Extract the (x, y) coordinate from the center of the cell holding the provided text.  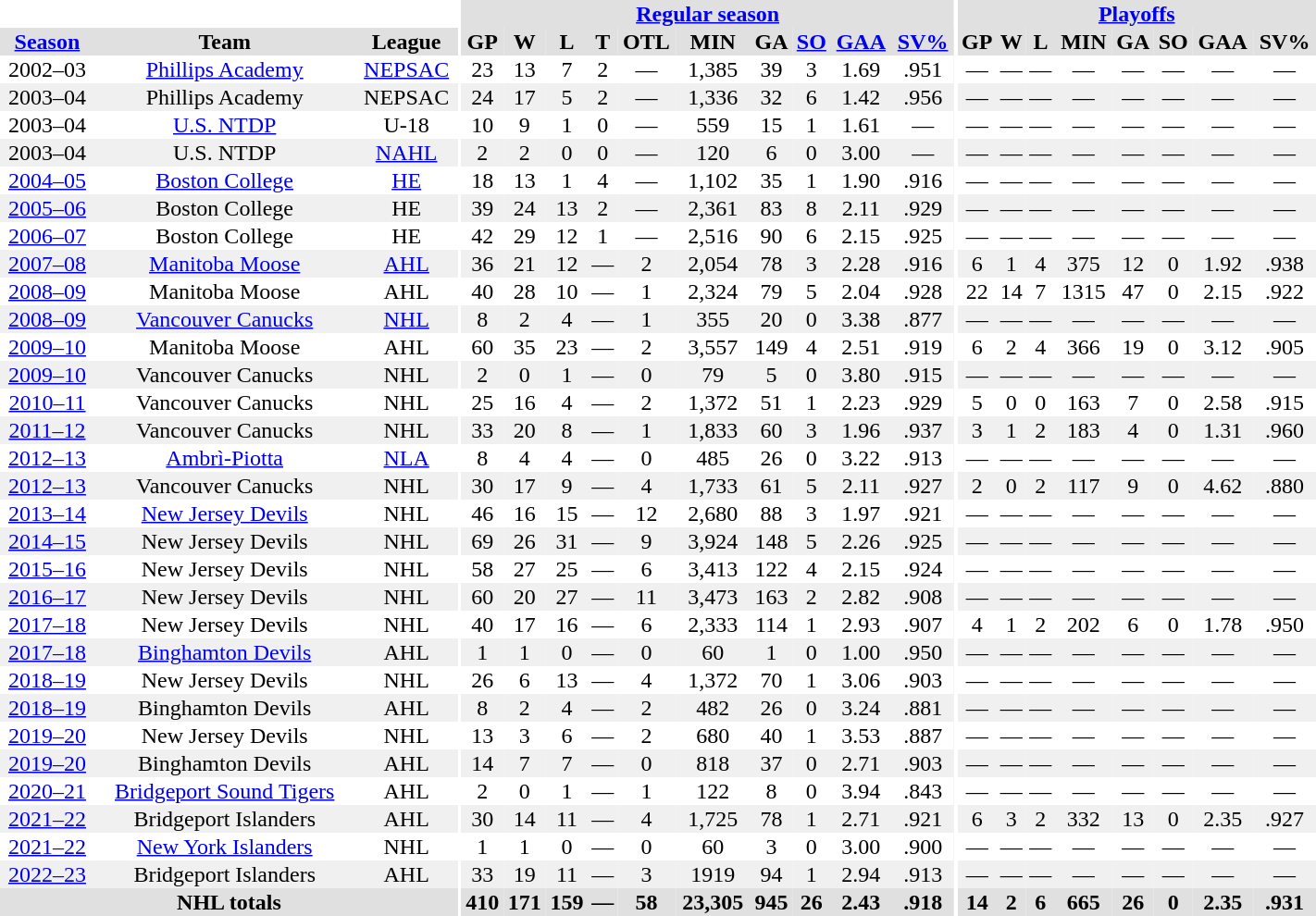
.843 (923, 791)
.960 (1285, 430)
3.94 (861, 791)
1.97 (861, 514)
.931 (1285, 902)
.881 (923, 708)
2.43 (861, 902)
T (602, 42)
2,324 (713, 291)
2006–07 (47, 236)
4.62 (1223, 486)
171 (525, 902)
NHL totals (230, 902)
.924 (923, 569)
Team (225, 42)
482 (713, 708)
3.24 (861, 708)
.951 (923, 69)
29 (525, 236)
2.93 (861, 625)
.907 (923, 625)
2.82 (861, 597)
818 (713, 763)
1.31 (1223, 430)
2011–12 (47, 430)
2,680 (713, 514)
94 (772, 874)
355 (713, 319)
183 (1083, 430)
22 (977, 291)
1.90 (861, 180)
46 (482, 514)
.880 (1285, 486)
88 (772, 514)
3,413 (713, 569)
3.38 (861, 319)
2,361 (713, 208)
.905 (1285, 347)
148 (772, 541)
18 (482, 180)
2,516 (713, 236)
.919 (923, 347)
69 (482, 541)
League (405, 42)
117 (1083, 486)
2.58 (1223, 402)
.908 (923, 597)
332 (1083, 819)
1.42 (861, 97)
3,473 (713, 597)
1.78 (1223, 625)
70 (772, 680)
3.06 (861, 680)
410 (482, 902)
2.26 (861, 541)
1,833 (713, 430)
Bridgeport Sound Tigers (225, 791)
2.04 (861, 291)
NAHL (405, 153)
1,102 (713, 180)
2.51 (861, 347)
.928 (923, 291)
2016–17 (47, 597)
3.12 (1223, 347)
.900 (923, 847)
.956 (923, 97)
Ambrì-Piotta (225, 458)
3.80 (861, 375)
2020–21 (47, 791)
665 (1083, 902)
485 (713, 458)
1919 (713, 874)
2,333 (713, 625)
NLA (405, 458)
159 (567, 902)
375 (1083, 264)
.922 (1285, 291)
2.94 (861, 874)
1.96 (861, 430)
83 (772, 208)
28 (525, 291)
559 (713, 125)
2007–08 (47, 264)
37 (772, 763)
61 (772, 486)
23,305 (713, 902)
Season (47, 42)
2005–06 (47, 208)
1315 (1083, 291)
3,557 (713, 347)
1.69 (861, 69)
3.53 (861, 736)
945 (772, 902)
2013–14 (47, 514)
3,924 (713, 541)
1.92 (1223, 264)
2014–15 (47, 541)
.938 (1285, 264)
.937 (923, 430)
2.28 (861, 264)
2022–23 (47, 874)
31 (567, 541)
.877 (923, 319)
1.61 (861, 125)
680 (713, 736)
47 (1133, 291)
2010–11 (47, 402)
U-18 (405, 125)
202 (1083, 625)
36 (482, 264)
1,725 (713, 819)
2,054 (713, 264)
2002–03 (47, 69)
1.00 (861, 652)
32 (772, 97)
2015–16 (47, 569)
90 (772, 236)
1,385 (713, 69)
New York Islanders (225, 847)
OTL (646, 42)
149 (772, 347)
114 (772, 625)
2.23 (861, 402)
120 (713, 153)
Playoffs (1136, 14)
1,733 (713, 486)
51 (772, 402)
Regular season (707, 14)
1,336 (713, 97)
2004–05 (47, 180)
3.22 (861, 458)
.887 (923, 736)
366 (1083, 347)
.918 (923, 902)
42 (482, 236)
21 (525, 264)
